Provide the (X, Y) coordinate of the cell's center where the given text is located.  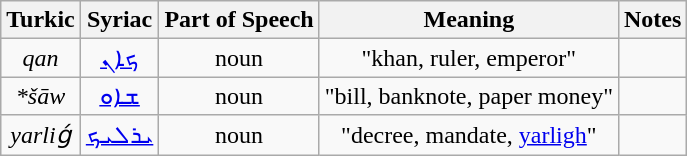
"decree, mandate, yarligh" (468, 135)
Turkic (41, 20)
qan (41, 58)
Notes (652, 20)
"bill, banknote, paper money" (468, 96)
ܝܪܠܝܟ (120, 135)
"khan, ruler, emperor" (468, 58)
ܟܐܢ (120, 58)
yarliǵ (41, 135)
ܫܐܘ (120, 96)
Part of Speech (239, 20)
Meaning (468, 20)
*šāw (41, 96)
Syriac (120, 20)
